Locate the cell with the specified text and output its [X, Y] center coordinate. 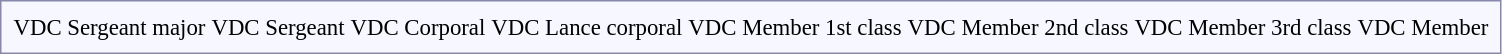
VDC Member 2nd class [1018, 27]
VDC Sergeant major [110, 27]
VDC Corporal [418, 27]
VDC Sergeant [278, 27]
VDC Member 3rd class [1243, 27]
VDC Member 1st class [795, 27]
VDC Lance corporal [587, 27]
VDC Member [1423, 27]
